For the text-containing cell, return its midpoint in (X, Y) coordinate format. 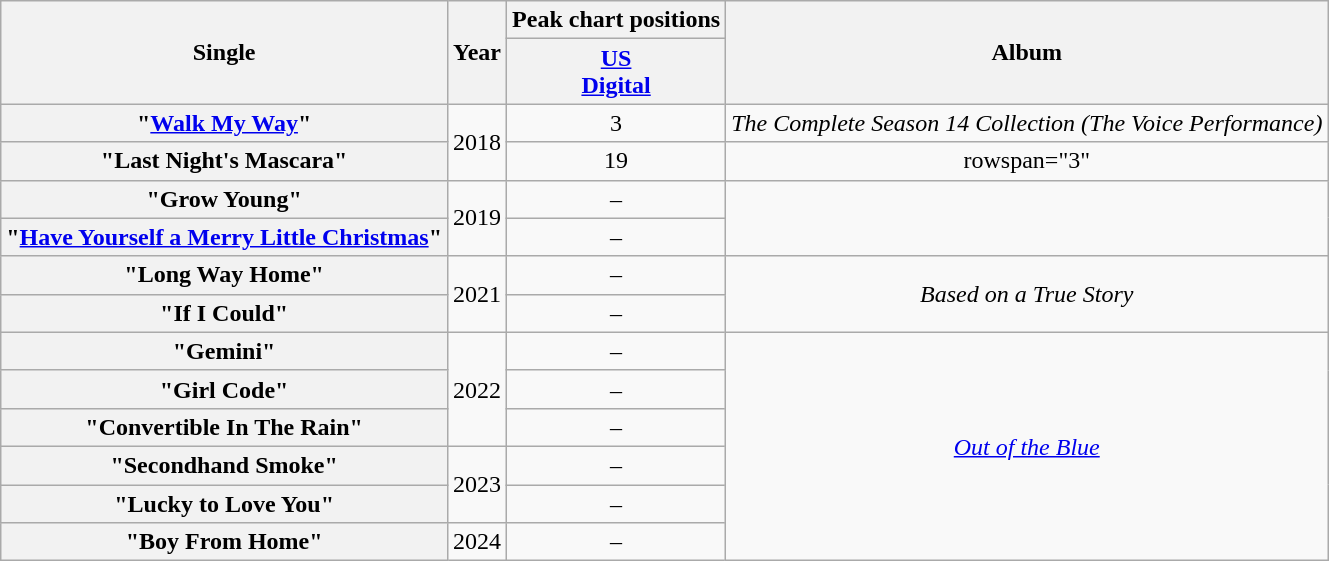
"Gemini" (224, 351)
"Grow Young" (224, 199)
2022 (476, 389)
rowspan="3" (1027, 161)
2023 (476, 484)
Out of the Blue (1027, 446)
Peak chart positions (616, 20)
2021 (476, 294)
Year (476, 52)
19 (616, 161)
"Boy From Home" (224, 542)
"Convertible In The Rain" (224, 427)
2024 (476, 542)
Single (224, 52)
The Complete Season 14 Collection (The Voice Performance) (1027, 123)
USDigital (616, 72)
"If I Could" (224, 313)
Based on a True Story (1027, 294)
3 (616, 123)
Album (1027, 52)
"Walk My Way" (224, 123)
2018 (476, 142)
"Last Night's Mascara" (224, 161)
"Girl Code" (224, 389)
"Long Way Home" (224, 275)
"Secondhand Smoke" (224, 465)
2019 (476, 218)
"Have Yourself a Merry Little Christmas" (224, 237)
"Lucky to Love You" (224, 503)
